From the cell containing the given text, extract its center point as (x, y) coordinate. 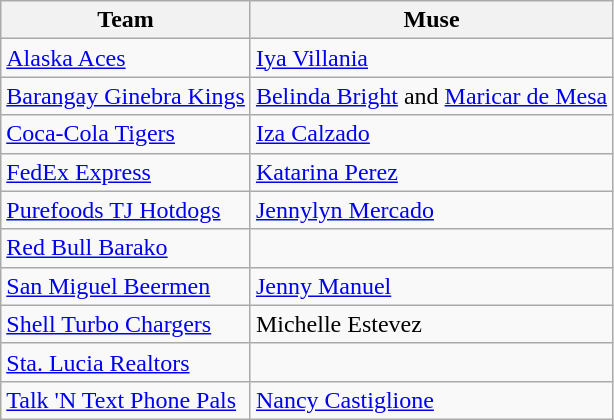
Alaska Aces (126, 58)
FedEx Express (126, 172)
Katarina Perez (431, 172)
Iza Calzado (431, 134)
Coca-Cola Tigers (126, 134)
Purefoods TJ Hotdogs (126, 210)
Team (126, 20)
Muse (431, 20)
Iya Villania (431, 58)
Jennylyn Mercado (431, 210)
Belinda Bright and Maricar de Mesa (431, 96)
Shell Turbo Chargers (126, 324)
San Miguel Beermen (126, 286)
Sta. Lucia Realtors (126, 362)
Jenny Manuel (431, 286)
Nancy Castiglione (431, 400)
Talk 'N Text Phone Pals (126, 400)
Michelle Estevez (431, 324)
Barangay Ginebra Kings (126, 96)
Red Bull Barako (126, 248)
